Output the (X, Y) coordinate of the center of the cell containing the given text.  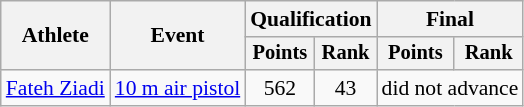
Athlete (56, 36)
43 (346, 88)
did not advance (450, 88)
Final (450, 19)
10 m air pistol (178, 88)
Fateh Ziadi (56, 88)
Qualification (310, 19)
562 (280, 88)
Event (178, 36)
